Provide the (X, Y) coordinate of the cell's center where the given text is located.  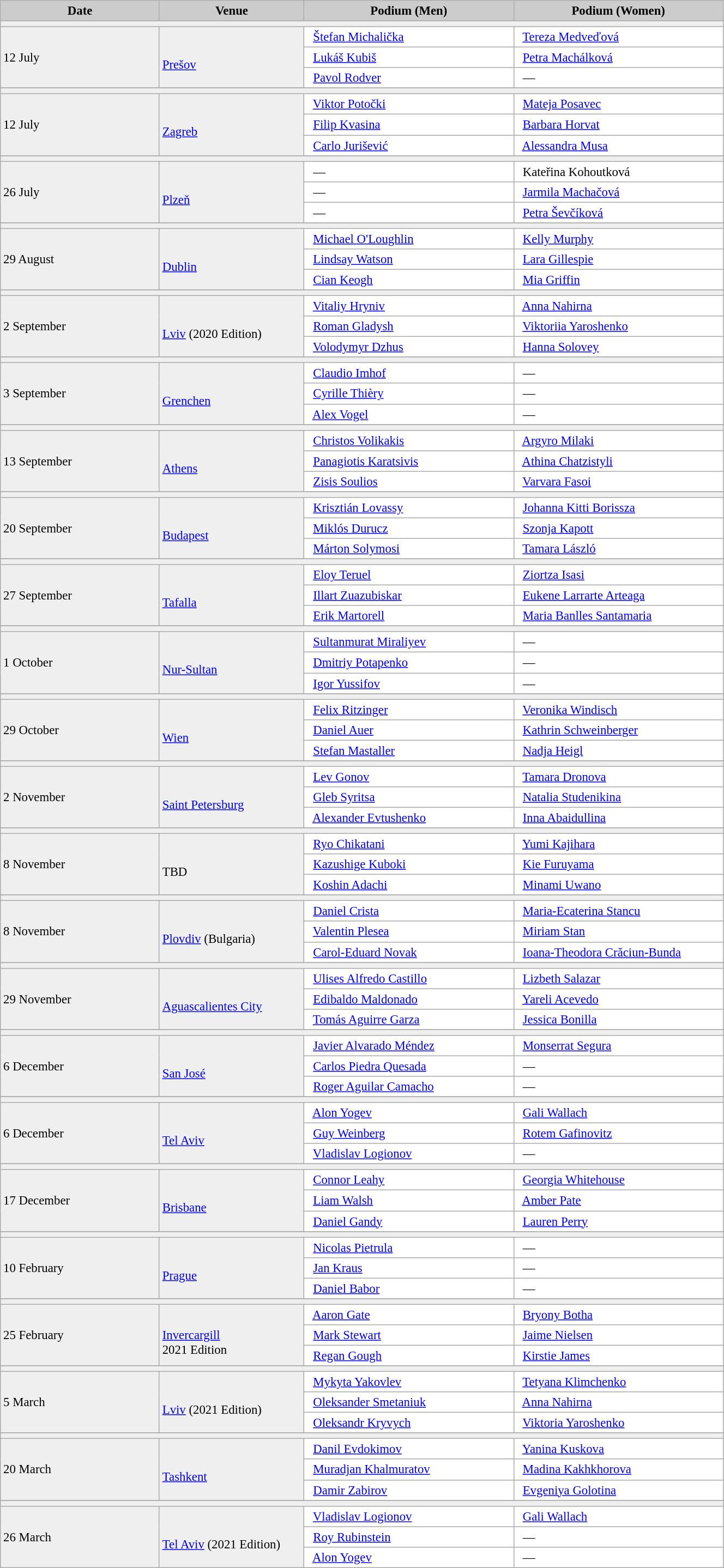
Plzeň (231, 192)
Bryony Botha (618, 1315)
Filip Kvasina (409, 125)
Guy Weinberg (409, 1134)
Štefan Michalička (409, 37)
Illart Zuazubiskar (409, 596)
Erik Martorell (409, 616)
Prešov (231, 58)
Pavol Rodver (409, 78)
Argyro Milaki (618, 440)
Nadja Heigl (618, 750)
Felix Ritzinger (409, 710)
Igor Yussifov (409, 683)
Tomás Aguirre Garza (409, 1020)
1 October (80, 663)
Petra Ševčíková (618, 213)
Szonja Kapott (618, 528)
Mark Stewart (409, 1335)
Tamara László (618, 549)
Athina Chatzistyli (618, 461)
Zisis Soulios (409, 482)
Rotem Gafinovitz (618, 1134)
5 March (80, 1403)
Eukene Larrarte Arteaga (618, 596)
Valentin Plesea (409, 932)
Kathrin Schweinberger (618, 730)
Cyrille Thièry (409, 394)
Sultanmurat Miraliyev (409, 643)
Invercargill2021 Edition (231, 1335)
10 February (80, 1268)
Lviv (2021 Edition) (231, 1403)
Budapest (231, 529)
Kie Furuyama (618, 864)
Tetyana Klimchenko (618, 1382)
Connor Leahy (409, 1180)
26 July (80, 192)
2 November (80, 797)
29 October (80, 730)
Tamara Dronova (618, 777)
Hanna Solovey (618, 347)
TBD (231, 864)
Lauren Perry (618, 1221)
Zagreb (231, 124)
Alexander Evtushenko (409, 818)
Viktor Potočki (409, 104)
Lara Gillespie (618, 259)
Tafalla (231, 595)
Minami Uwano (618, 885)
San José (231, 1066)
Kateřina Kohoutková (618, 172)
Mateja Posavec (618, 104)
Christos Volikakis (409, 440)
Mia Griffin (618, 280)
Ulises Alfredo Castillo (409, 978)
Maria-Ecaterina Stancu (618, 911)
Daniel Babor (409, 1288)
Claudio Imhof (409, 373)
Carlos Piedra Quesada (409, 1066)
Jessica Bonilla (618, 1020)
Stefan Mastaller (409, 750)
Madina Kakhkhorova (618, 1470)
Aaron Gate (409, 1315)
Yareli Acevedo (618, 999)
Carlo Jurišević (409, 146)
Krisztián Lovassy (409, 508)
Dublin (231, 259)
Dmitriy Potapenko (409, 663)
Tereza Medveďová (618, 37)
Carol-Eduard Novak (409, 952)
Tel Aviv (231, 1134)
Brisbane (231, 1200)
Jarmila Machačová (618, 192)
Natalia Studenikina (618, 797)
20 March (80, 1469)
Edibaldo Maldonado (409, 999)
Lviv (2020 Edition) (231, 327)
Lev Gonov (409, 777)
Plovdiv (Bulgaria) (231, 932)
Ryo Chikatani (409, 844)
29 November (80, 998)
Inna Abaidullina (618, 818)
Lizbeth Salazar (618, 978)
Veronika Windisch (618, 710)
Koshin Adachi (409, 885)
26 March (80, 1537)
Danil Evdokimov (409, 1449)
Petra Machálková (618, 58)
2 September (80, 327)
Mykyta Yakovlev (409, 1382)
Panagiotis Karatsivis (409, 461)
Javier Alvarado Méndez (409, 1046)
3 September (80, 393)
Lukáš Kubiš (409, 58)
Kazushige Kuboki (409, 864)
20 September (80, 529)
Viktoriia Yaroshenko (618, 326)
Jaime Nielsen (618, 1335)
Grenchen (231, 393)
Saint Petersburg (231, 797)
Daniel Crista (409, 911)
Monserrat Segura (618, 1046)
29 August (80, 259)
Tashkent (231, 1469)
Georgia Whitehouse (618, 1180)
Yanina Kuskova (618, 1449)
Venue (231, 11)
Damir Zabirov (409, 1490)
Wien (231, 730)
Lindsay Watson (409, 259)
13 September (80, 461)
Cian Keogh (409, 280)
25 February (80, 1335)
Johanna Kitti Borissza (618, 508)
Athens (231, 461)
Podium (Men) (409, 11)
Viktoria Yaroshenko (618, 1423)
Muradjan Khalmuratov (409, 1470)
Volodymyr Dzhus (409, 347)
Jan Kraus (409, 1268)
Regan Gough (409, 1355)
Nur-Sultan (231, 663)
Roman Gladysh (409, 326)
Oleksander Smetaniuk (409, 1402)
Miklós Durucz (409, 528)
Ioana-Theodora Crăciun-Bunda (618, 952)
Alex Vogel (409, 414)
Vitaliy Hryniv (409, 306)
Ziortza Isasi (618, 575)
Evgeniya Golotina (618, 1490)
Alessandra Musa (618, 146)
Varvara Fasoi (618, 482)
Date (80, 11)
Barbara Horvat (618, 125)
Daniel Gandy (409, 1221)
Miriam Stan (618, 932)
Prague (231, 1268)
17 December (80, 1200)
Kelly Murphy (618, 239)
Amber Pate (618, 1201)
Maria Banlles Santamaria (618, 616)
Kirstie James (618, 1355)
Liam Walsh (409, 1201)
Daniel Auer (409, 730)
Roy Rubinstein (409, 1537)
Yumi Kajihara (618, 844)
Aguascalientes City (231, 998)
Gleb Syritsa (409, 797)
27 September (80, 595)
Podium (Women) (618, 11)
Nicolas Pietrula (409, 1248)
Roger Aguilar Camacho (409, 1087)
Tel Aviv (2021 Edition) (231, 1537)
Márton Solymosi (409, 549)
Oleksandr Kryvych (409, 1423)
Michael O'Loughlin (409, 239)
Eloy Teruel (409, 575)
